From the cell containing the given text, extract its center point as (X, Y) coordinate. 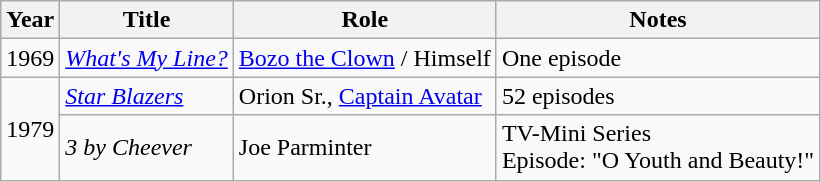
Title (147, 20)
Star Blazers (147, 96)
Bozo the Clown / Himself (364, 58)
One episode (658, 58)
1979 (30, 128)
TV-Mini SeriesEpisode: "O Youth and Beauty!" (658, 148)
3 by Cheever (147, 148)
Year (30, 20)
Notes (658, 20)
Role (364, 20)
Joe Parminter (364, 148)
What's My Line? (147, 58)
52 episodes (658, 96)
1969 (30, 58)
Orion Sr., Captain Avatar (364, 96)
